Extract the (x, y) coordinate from the center of the cell holding the provided text.  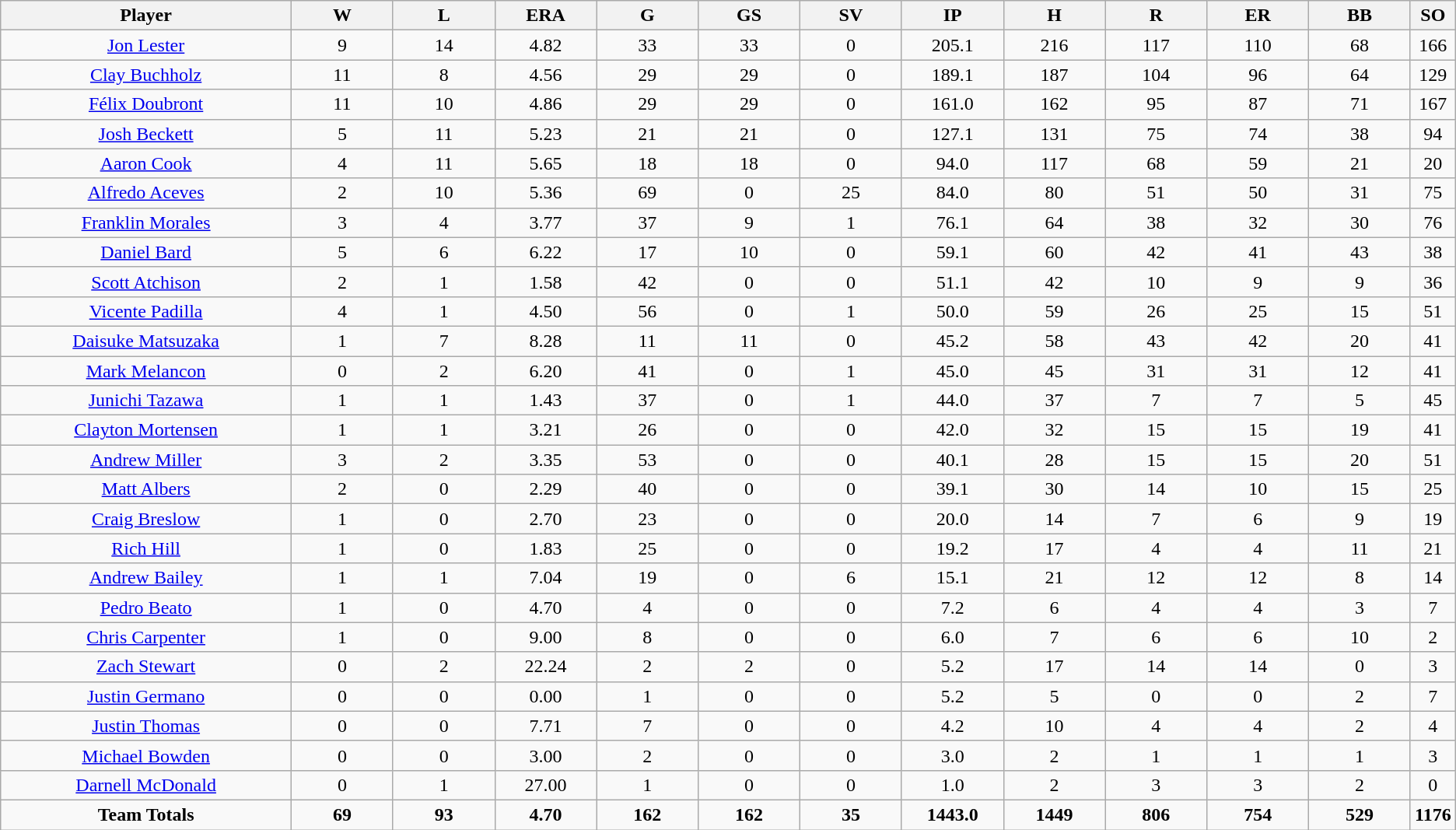
76 (1433, 222)
131 (1055, 134)
59.1 (952, 252)
Clayton Mortensen (146, 430)
42.0 (952, 430)
23 (647, 519)
8.28 (546, 341)
40.1 (952, 460)
56 (647, 311)
Zach Stewart (146, 667)
3.35 (546, 460)
Chris Carpenter (146, 637)
45.0 (952, 371)
28 (1055, 460)
SV (851, 16)
806 (1156, 814)
9.00 (546, 637)
84.0 (952, 193)
Craig Breslow (146, 519)
58 (1055, 341)
6.0 (952, 637)
G (647, 16)
127.1 (952, 134)
167 (1433, 104)
50.0 (952, 311)
3.0 (952, 755)
94.0 (952, 163)
15.1 (952, 578)
36 (1433, 282)
7.71 (546, 726)
754 (1258, 814)
Félix Doubront (146, 104)
87 (1258, 104)
7.04 (546, 578)
H (1055, 16)
Justin Germano (146, 696)
Andrew Miller (146, 460)
Justin Thomas (146, 726)
1.0 (952, 785)
60 (1055, 252)
Player (146, 16)
189.1 (952, 75)
L (443, 16)
Rich Hill (146, 548)
Mark Melancon (146, 371)
0.00 (546, 696)
76.1 (952, 222)
104 (1156, 75)
5.65 (546, 163)
Michael Bowden (146, 755)
ERA (546, 16)
SO (1433, 16)
IP (952, 16)
93 (443, 814)
GS (750, 16)
94 (1433, 134)
19.2 (952, 548)
Vicente Padilla (146, 311)
20.0 (952, 519)
Franklin Morales (146, 222)
Junichi Tazawa (146, 401)
1176 (1433, 814)
2.70 (546, 519)
4.50 (546, 311)
71 (1360, 104)
45.2 (952, 341)
ER (1258, 16)
2.29 (546, 489)
4.86 (546, 104)
Daniel Bard (146, 252)
Daisuke Matsuzaka (146, 341)
4.82 (546, 45)
Aaron Cook (146, 163)
1.83 (546, 548)
1449 (1055, 814)
Jon Lester (146, 45)
5.23 (546, 134)
110 (1258, 45)
R (1156, 16)
6.22 (546, 252)
5.36 (546, 193)
6.20 (546, 371)
Pedro Beato (146, 608)
166 (1433, 45)
51.1 (952, 282)
BB (1360, 16)
4.2 (952, 726)
216 (1055, 45)
44.0 (952, 401)
1.58 (546, 282)
3.77 (546, 222)
53 (647, 460)
Darnell McDonald (146, 785)
3.21 (546, 430)
205.1 (952, 45)
35 (851, 814)
95 (1156, 104)
1443.0 (952, 814)
187 (1055, 75)
W (342, 16)
22.24 (546, 667)
74 (1258, 134)
Team Totals (146, 814)
Scott Atchison (146, 282)
161.0 (952, 104)
Alfredo Aceves (146, 193)
Matt Albers (146, 489)
129 (1433, 75)
40 (647, 489)
3.00 (546, 755)
1.43 (546, 401)
27.00 (546, 785)
529 (1360, 814)
Josh Beckett (146, 134)
96 (1258, 75)
39.1 (952, 489)
50 (1258, 193)
7.2 (952, 608)
80 (1055, 193)
Clay Buchholz (146, 75)
4.56 (546, 75)
Andrew Bailey (146, 578)
